Output the [X, Y] coordinate of the center of the cell containing the given text.  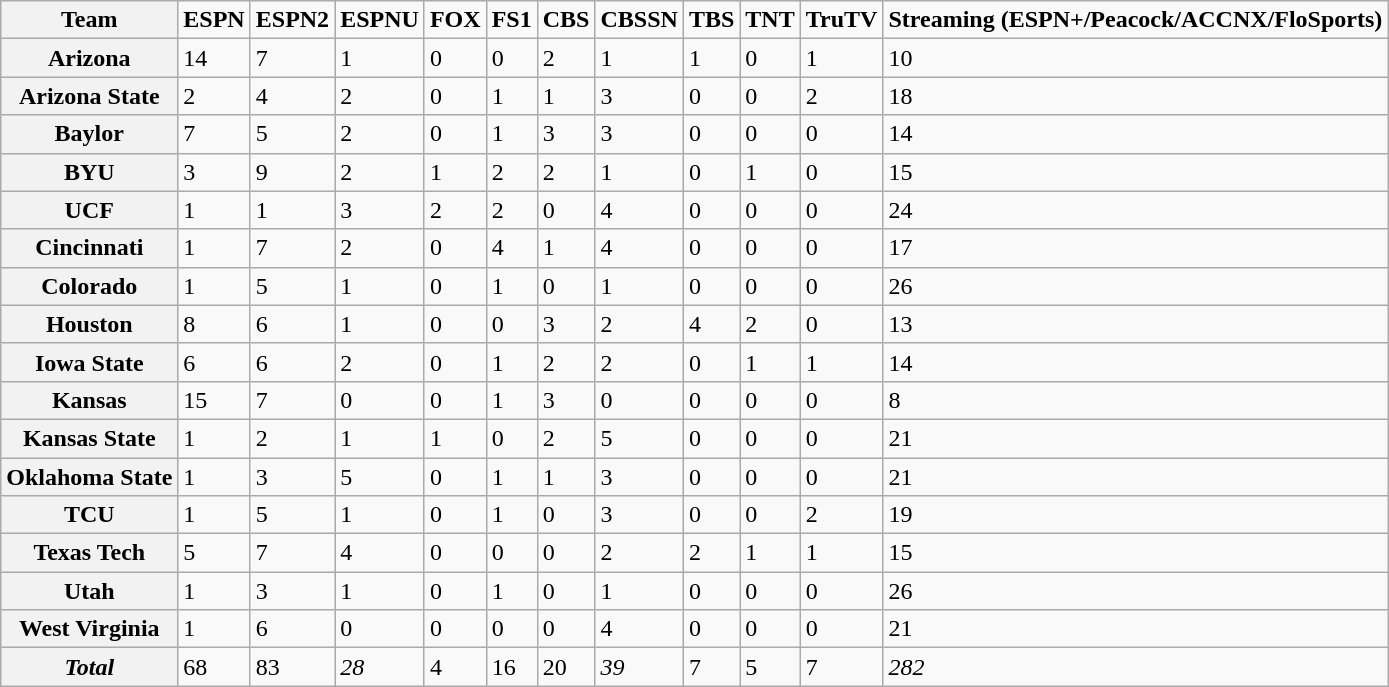
Arizona [90, 58]
Oklahoma State [90, 477]
Utah [90, 591]
CBSSN [639, 20]
Streaming (ESPN+/Peacock/ACCNX/FloSports) [1136, 20]
282 [1136, 667]
24 [1136, 210]
FOX [455, 20]
Texas Tech [90, 553]
Houston [90, 324]
West Virginia [90, 629]
Kansas State [90, 438]
17 [1136, 248]
UCF [90, 210]
BYU [90, 172]
Kansas [90, 400]
10 [1136, 58]
TBS [711, 20]
TNT [770, 20]
Cincinnati [90, 248]
TCU [90, 515]
Total [90, 667]
Iowa State [90, 362]
68 [214, 667]
18 [1136, 96]
16 [512, 667]
13 [1136, 324]
FS1 [512, 20]
Arizona State [90, 96]
39 [639, 667]
19 [1136, 515]
28 [380, 667]
Colorado [90, 286]
9 [292, 172]
83 [292, 667]
ESPN2 [292, 20]
TruTV [842, 20]
Baylor [90, 134]
ESPN [214, 20]
20 [566, 667]
CBS [566, 20]
ESPNU [380, 20]
Team [90, 20]
